Output the [x, y] coordinate of the center of the cell containing the given text.  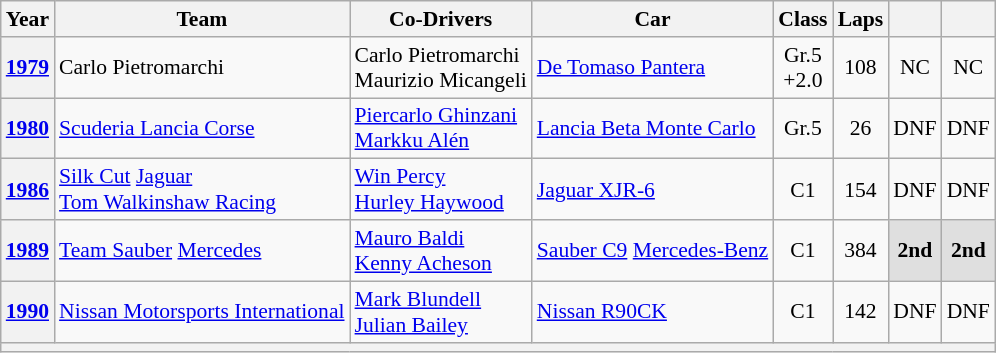
1989 [28, 250]
Sauber C9 Mercedes-Benz [653, 250]
Jaguar XJR-6 [653, 190]
142 [861, 312]
De Tomaso Pantera [653, 68]
Laps [861, 19]
1990 [28, 312]
Win Percy Hurley Haywood [441, 190]
Scuderia Lancia Corse [202, 128]
Piercarlo Ghinzani Markku Alén [441, 128]
26 [861, 128]
1986 [28, 190]
Car [653, 19]
Carlo Pietromarchi Maurizio Micangeli [441, 68]
Mark Blundell Julian Bailey [441, 312]
Nissan Motorsports International [202, 312]
Class [802, 19]
Carlo Pietromarchi [202, 68]
Lancia Beta Monte Carlo [653, 128]
Co-Drivers [441, 19]
Team Sauber Mercedes [202, 250]
154 [861, 190]
Year [28, 19]
Silk Cut Jaguar Tom Walkinshaw Racing [202, 190]
108 [861, 68]
1980 [28, 128]
Mauro Baldi Kenny Acheson [441, 250]
Gr.5+2.0 [802, 68]
1979 [28, 68]
384 [861, 250]
Team [202, 19]
Nissan R90CK [653, 312]
Gr.5 [802, 128]
